Identify which cell holds the provided text, then report its [X, Y] central coordinate. 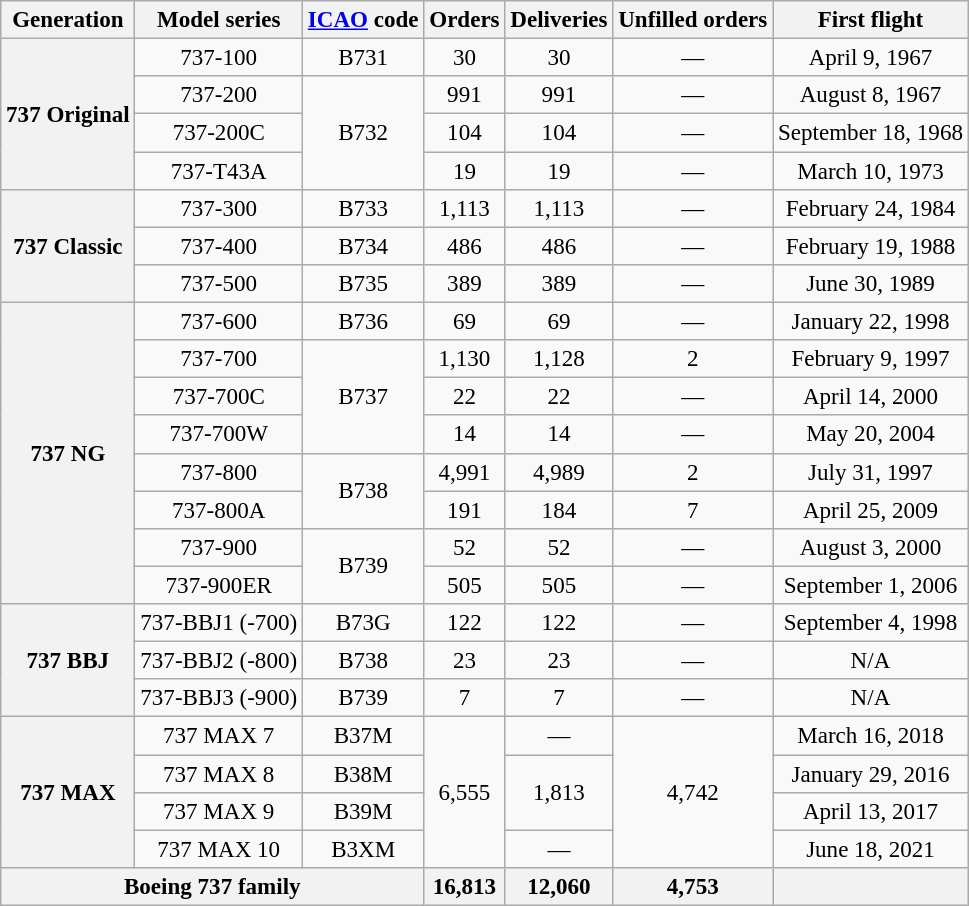
Generation [68, 20]
1,813 [559, 792]
August 8, 1967 [871, 95]
737-800 [218, 472]
737-200C [218, 133]
February 19, 1988 [871, 246]
B73G [362, 623]
March 10, 1973 [871, 171]
737-200 [218, 95]
737 MAX 8 [218, 774]
737-800A [218, 510]
737-300 [218, 209]
737-700C [218, 397]
Boeing 737 family [212, 887]
Orders [464, 20]
April 13, 2017 [871, 812]
B731 [362, 58]
May 20, 2004 [871, 435]
First flight [871, 20]
February 24, 1984 [871, 209]
B735 [362, 284]
B3XM [362, 849]
4,742 [693, 792]
April 25, 2009 [871, 510]
4,991 [464, 472]
1,128 [559, 359]
B37M [362, 736]
April 9, 1967 [871, 58]
737 Classic [68, 246]
4,753 [693, 887]
191 [464, 510]
June 18, 2021 [871, 849]
ICAO code [362, 20]
B734 [362, 246]
184 [559, 510]
737 MAX 7 [218, 736]
June 30, 1989 [871, 284]
September 4, 1998 [871, 623]
737 NG [68, 454]
B38M [362, 774]
737-T43A [218, 171]
September 1, 2006 [871, 585]
737-BBJ1 (-700) [218, 623]
March 16, 2018 [871, 736]
B737 [362, 396]
January 29, 2016 [871, 774]
737-400 [218, 246]
July 31, 1997 [871, 472]
737-900 [218, 548]
Unfilled orders [693, 20]
January 22, 1998 [871, 322]
August 3, 2000 [871, 548]
737-600 [218, 322]
B736 [362, 322]
737 Original [68, 114]
B39M [362, 812]
737-500 [218, 284]
Model series [218, 20]
April 14, 2000 [871, 397]
16,813 [464, 887]
737 MAX 9 [218, 812]
737-900ER [218, 585]
737 MAX 10 [218, 849]
Deliveries [559, 20]
12,060 [559, 887]
B732 [362, 132]
737-BBJ3 (-900) [218, 698]
737-BBJ2 (-800) [218, 661]
737 BBJ [68, 660]
6,555 [464, 792]
737-100 [218, 58]
737 MAX [68, 792]
737-700W [218, 435]
4,989 [559, 472]
B733 [362, 209]
737-700 [218, 359]
1,130 [464, 359]
September 18, 1968 [871, 133]
February 9, 1997 [871, 359]
